Identify which cell holds the provided text, then report its [x, y] central coordinate. 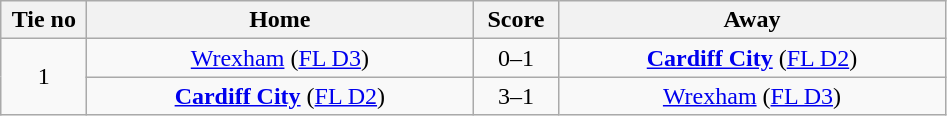
Home [280, 20]
1 [44, 77]
Away [752, 20]
Tie no [44, 20]
3–1 [516, 96]
0–1 [516, 58]
Score [516, 20]
